For the text-containing cell, return its midpoint in (x, y) coordinate format. 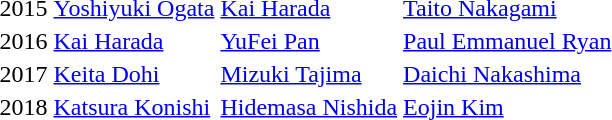
Mizuki Tajima (309, 74)
Kai Harada (134, 41)
YuFei Pan (309, 41)
Keita Dohi (134, 74)
